Determine the [X, Y] coordinate at the center of the cell enclosing the given text.  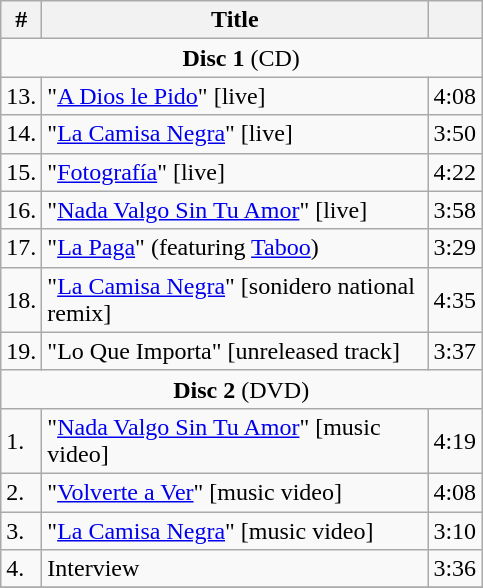
Title [235, 20]
4:22 [455, 172]
17. [22, 248]
# [22, 20]
18. [22, 300]
"Nada Valgo Sin Tu Amor" [music video] [235, 440]
16. [22, 210]
Disc 2 (DVD) [242, 389]
"La Camisa Negra" [sonidero national remix] [235, 300]
3:10 [455, 531]
14. [22, 134]
13. [22, 96]
3:36 [455, 569]
"Fotografía" [live] [235, 172]
3:37 [455, 351]
19. [22, 351]
3:29 [455, 248]
Interview [235, 569]
3:58 [455, 210]
"Volverte a Ver" [music video] [235, 492]
4:19 [455, 440]
Disc 1 (CD) [242, 58]
"A Dios le Pido" [live] [235, 96]
"Lo Que Importa" [unreleased track] [235, 351]
"La Camisa Negra" [music video] [235, 531]
1. [22, 440]
4:35 [455, 300]
3. [22, 531]
3:50 [455, 134]
"La Camisa Negra" [live] [235, 134]
2. [22, 492]
15. [22, 172]
"La Paga" (featuring Taboo) [235, 248]
"Nada Valgo Sin Tu Amor" [live] [235, 210]
4. [22, 569]
